Return [X, Y] of the center of cell containing provided text 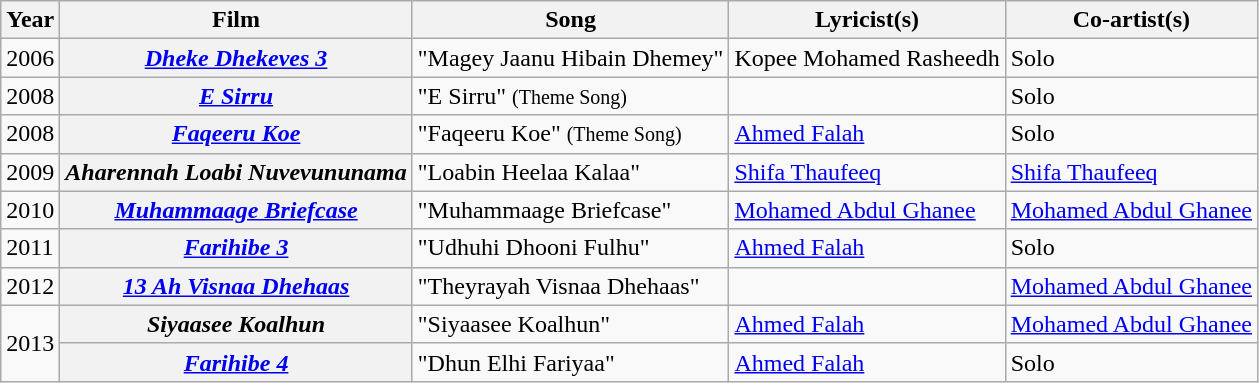
Muhammaage Briefcase [236, 210]
Song [570, 20]
Film [236, 20]
"E Sirru" (Theme Song) [570, 96]
Dheke Dhekeves 3 [236, 58]
"Muhammaage Briefcase" [570, 210]
E Sirru [236, 96]
"Theyrayah Visnaa Dhehaas" [570, 286]
2011 [30, 248]
"Magey Jaanu Hibain Dhemey" [570, 58]
2013 [30, 343]
"Udhuhi Dhooni Fulhu" [570, 248]
"Dhun Elhi Fariyaa" [570, 362]
Kopee Mohamed Rasheedh [867, 58]
Aharennah Loabi Nuvevununama [236, 172]
2012 [30, 286]
Faqeeru Koe [236, 134]
Siyaasee Koalhun [236, 324]
2010 [30, 210]
13 Ah Visnaa Dhehaas [236, 286]
"Loabin Heelaa Kalaa" [570, 172]
Farihibe 3 [236, 248]
Year [30, 20]
Lyricist(s) [867, 20]
"Siyaasee Koalhun" [570, 324]
"Faqeeru Koe" (Theme Song) [570, 134]
Farihibe 4 [236, 362]
Co-artist(s) [1131, 20]
2009 [30, 172]
2006 [30, 58]
